Search for the cell housing the specified text and yield its (X, Y) center coordinate. 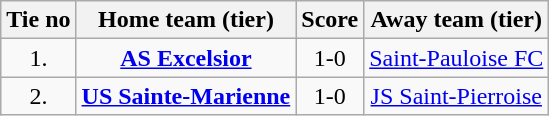
Tie no (38, 20)
Saint-Pauloise FC (456, 58)
Home team (tier) (186, 20)
2. (38, 96)
Score (330, 20)
US Sainte-Marienne (186, 96)
AS Excelsior (186, 58)
JS Saint-Pierroise (456, 96)
Away team (tier) (456, 20)
1. (38, 58)
